Return the [x, y] coordinate for the center point of the cell that contains the specified text.  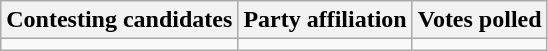
Party affiliation [325, 20]
Contesting candidates [120, 20]
Votes polled [480, 20]
